Detect which cell encompasses the target text, then output its [X, Y] center coordinate. 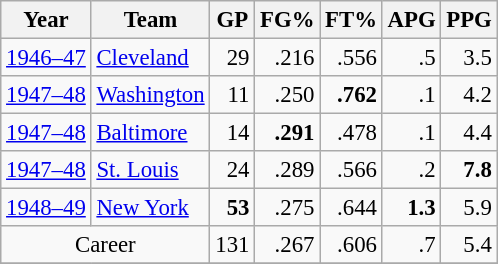
.556 [352, 58]
.5 [412, 58]
.275 [288, 208]
Washington [150, 95]
.566 [352, 170]
St. Louis [150, 170]
.478 [352, 133]
.762 [352, 95]
53 [232, 208]
3.5 [469, 58]
1946–47 [46, 58]
Team [150, 20]
24 [232, 170]
Year [46, 20]
4.4 [469, 133]
29 [232, 58]
.289 [288, 170]
7.8 [469, 170]
GP [232, 20]
5.9 [469, 208]
Cleveland [150, 58]
.7 [412, 245]
1.3 [412, 208]
.606 [352, 245]
Baltimore [150, 133]
.267 [288, 245]
14 [232, 133]
131 [232, 245]
.216 [288, 58]
New York [150, 208]
.291 [288, 133]
FT% [352, 20]
.2 [412, 170]
.644 [352, 208]
PPG [469, 20]
FG% [288, 20]
5.4 [469, 245]
11 [232, 95]
4.2 [469, 95]
.250 [288, 95]
Career [106, 245]
APG [412, 20]
1948–49 [46, 208]
